Search for the cell housing the specified text and yield its (X, Y) center coordinate. 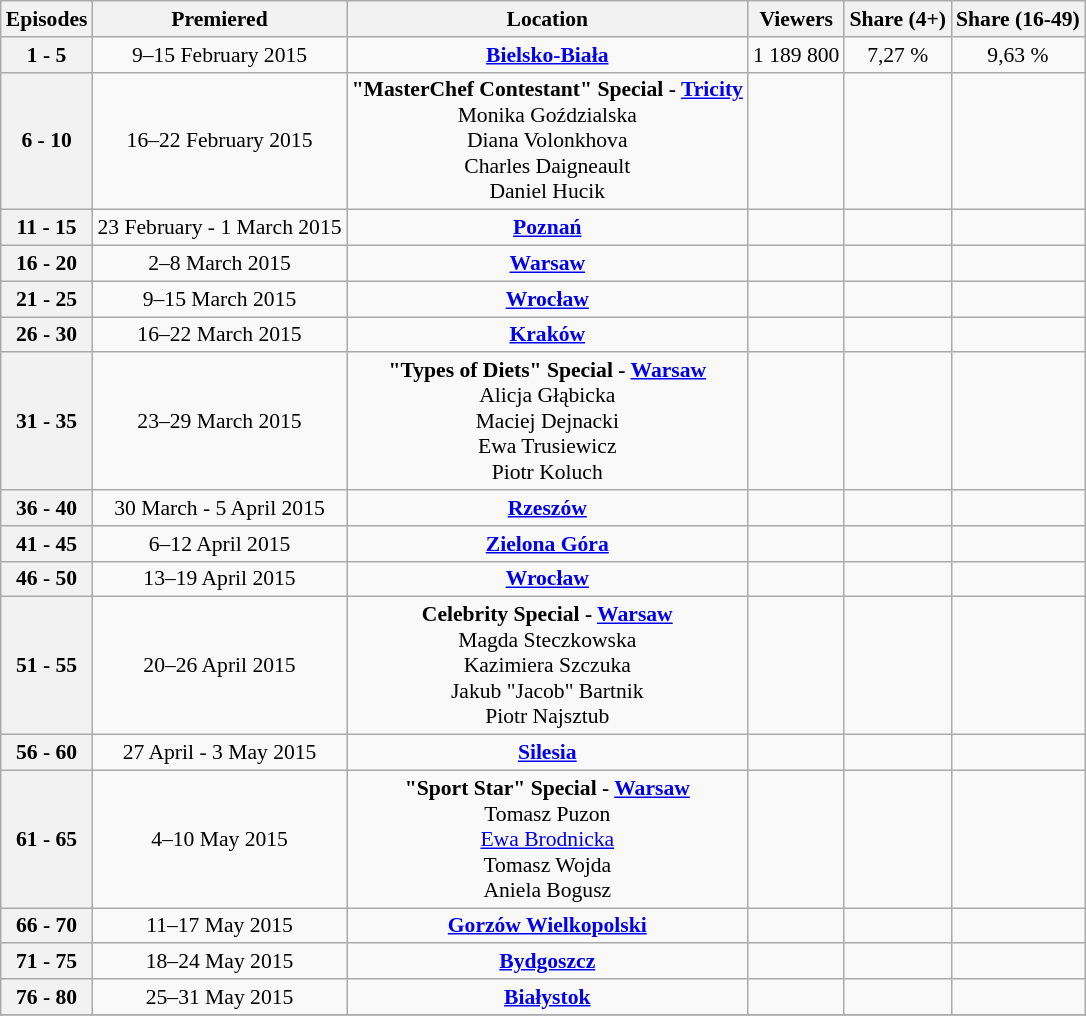
1 - 5 (47, 55)
31 - 35 (47, 422)
6 - 10 (47, 141)
11 - 15 (47, 228)
11–17 May 2015 (219, 926)
46 - 50 (47, 579)
Share (16-49) (1018, 19)
13–19 April 2015 (219, 579)
1 189 800 (796, 55)
Poznań (548, 228)
51 - 55 (47, 666)
9–15 March 2015 (219, 299)
7,27 % (898, 55)
Silesia (548, 753)
30 March - 5 April 2015 (219, 508)
Episodes (47, 19)
"MasterChef Contestant" Special - Tricity Monika Goździalska Diana Volonkhova Charles Daigneault Daniel Hucik (548, 141)
"Sport Star" Special - Warsaw Tomasz Puzon Ewa Brodnicka Tomasz Wojda Aniela Bogusz (548, 839)
Premiered (219, 19)
Bielsko-Biała (548, 55)
16–22 February 2015 (219, 141)
Kraków (548, 335)
4–10 May 2015 (219, 839)
9,63 % (1018, 55)
Bydgoszcz (548, 962)
23 February - 1 March 2015 (219, 228)
Gorzów Wielkopolski (548, 926)
21 - 25 (47, 299)
Share (4+) (898, 19)
9–15 February 2015 (219, 55)
Warsaw (548, 264)
Location (548, 19)
56 - 60 (47, 753)
23–29 March 2015 (219, 422)
76 - 80 (47, 997)
16 - 20 (47, 264)
41 - 45 (47, 544)
Rzeszów (548, 508)
61 - 65 (47, 839)
18–24 May 2015 (219, 962)
66 - 70 (47, 926)
Białystok (548, 997)
20–26 April 2015 (219, 666)
25–31 May 2015 (219, 997)
6–12 April 2015 (219, 544)
Viewers (796, 19)
27 April - 3 May 2015 (219, 753)
26 - 30 (47, 335)
Celebrity Special - Warsaw Magda Steczkowska Kazimiera Szczuka Jakub "Jacob" Bartnik Piotr Najsztub (548, 666)
71 - 75 (47, 962)
16–22 March 2015 (219, 335)
2–8 March 2015 (219, 264)
36 - 40 (47, 508)
Zielona Góra (548, 544)
"Types of Diets" Special - Warsaw Alicja Głąbicka Maciej Dejnacki Ewa Trusiewicz Piotr Koluch (548, 422)
